Detect which cell encompasses the target text, then output its [X, Y] center coordinate. 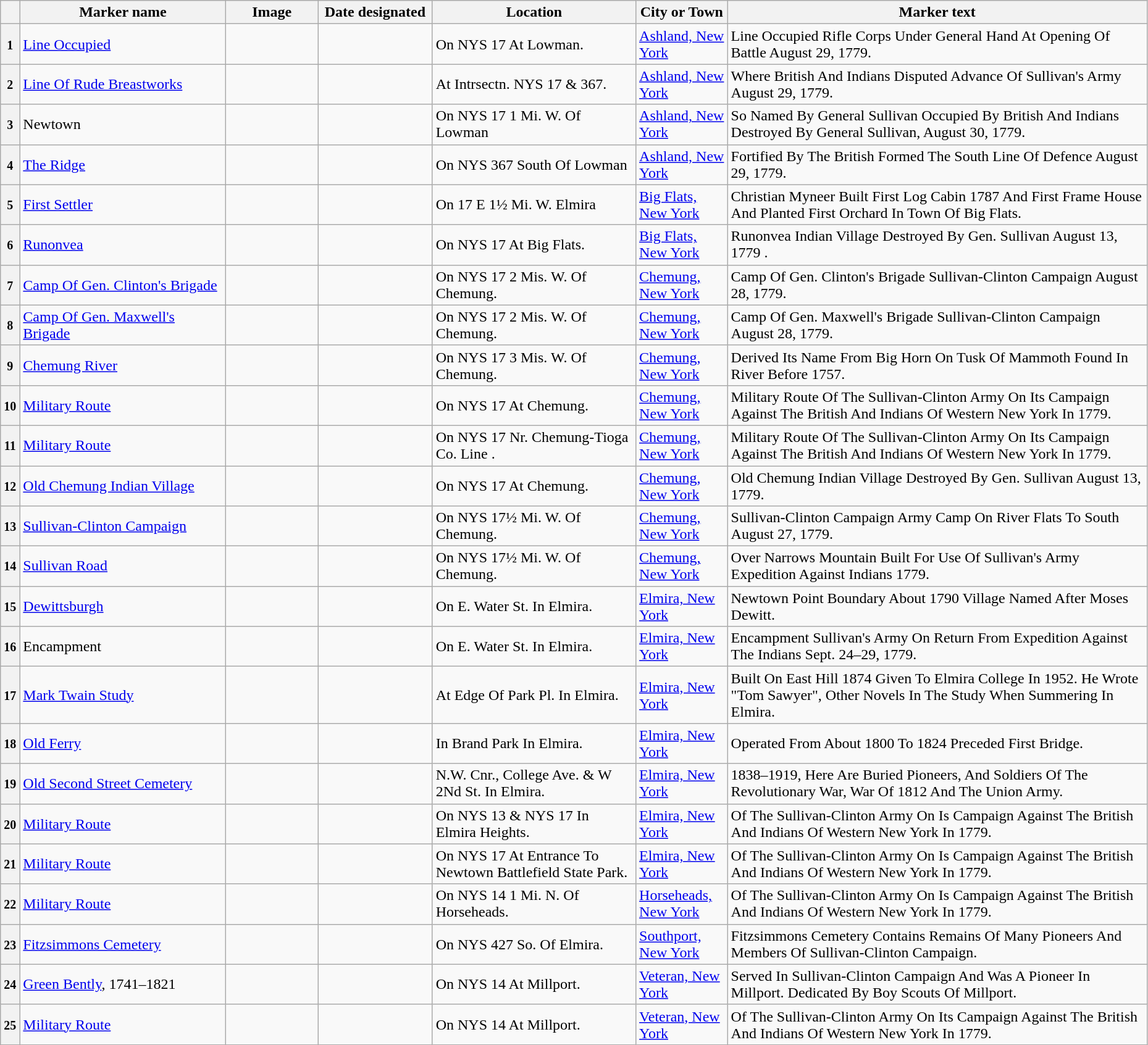
2 [10, 84]
Operated From About 1800 To 1824 Preceded First Bridge. [937, 743]
15 [10, 606]
Christian Myneer Built First Log Cabin 1787 And First Frame House And Planted First Orchard In Town Of Big Flats. [937, 205]
On NYS 17 3 Mis. W. Of Chemung. [534, 365]
At Intrsectn. NYS 17 & 367. [534, 84]
16 [10, 647]
1838–1919, Here Are Buried Pioneers, And Soldiers Of The Revolutionary War, War Of 1812 And The Union Army. [937, 784]
Camp Of Gen. Clinton's Brigade Sullivan-Clinton Campaign August 28, 1779. [937, 285]
Line Of Rude Breastworks [123, 84]
Old Second Street Cemetery [123, 784]
25 [10, 1025]
24 [10, 984]
Runonvea Indian Village Destroyed By Gen. Sullivan August 13, 1779 . [937, 244]
Newtown [123, 125]
Encampment [123, 647]
Runonvea [123, 244]
On NYS 14 1 Mi. N. Of Horseheads. [534, 904]
On NYS 17 At Lowman. [534, 44]
13 [10, 526]
At Edge Of Park Pl. In Elmira. [534, 695]
Fitzsimmons Cemetery Contains Remains Of Many Pioneers And Members Of Sullivan-Clinton Campaign. [937, 944]
Sullivan-Clinton Campaign [123, 526]
Old Chemung Indian Village Destroyed By Gen. Sullivan August 13, 1779. [937, 485]
Camp Of Gen. Clinton's Brigade [123, 285]
Encampment Sullivan's Army On Return From Expedition Against The Indians Sept. 24–29, 1779. [937, 647]
Over Narrows Mountain Built For Use Of Sullivan's Army Expedition Against Indians 1779. [937, 567]
18 [10, 743]
First Settler [123, 205]
Chemung River [123, 365]
On NYS 17 1 Mi. W. Of Lowman [534, 125]
11 [10, 446]
Newtown Point Boundary About 1790 Village Named After Moses Dewitt. [937, 606]
So Named By General Sullivan Occupied By British And Indians Destroyed By General Sullivan, August 30, 1779. [937, 125]
23 [10, 944]
8 [10, 325]
Fortified By The British Formed The South Line Of Defence August 29, 1779. [937, 164]
19 [10, 784]
Camp Of Gen. Maxwell's Brigade Sullivan-Clinton Campaign August 28, 1779. [937, 325]
Sullivan-Clinton Campaign Army Camp On River Flats To South August 27, 1779. [937, 526]
City or Town [682, 12]
21 [10, 864]
Where British And Indians Disputed Advance Of Sullivan's Army August 29, 1779. [937, 84]
On NYS 17 At Entrance To Newtown Battlefield State Park. [534, 864]
N.W. Cnr., College Ave. & W 2Nd St. In Elmira. [534, 784]
12 [10, 485]
On NYS 17 At Big Flats. [534, 244]
Old Chemung Indian Village [123, 485]
Marker name [123, 12]
Green Bently, 1741–1821 [123, 984]
On NYS 427 So. Of Elmira. [534, 944]
Marker text [937, 12]
Fitzsimmons Cemetery [123, 944]
On 17 E 1½ Mi. W. Elmira [534, 205]
On NYS 367 South Of Lowman [534, 164]
Horseheads, New York [682, 904]
Derived Its Name From Big Horn On Tusk Of Mammoth Found In River Before 1757. [937, 365]
Line Occupied [123, 44]
Camp Of Gen. Maxwell's Brigade [123, 325]
In Brand Park In Elmira. [534, 743]
Served In Sullivan-Clinton Campaign And Was A Pioneer In Millport. Dedicated By Boy Scouts Of Millport. [937, 984]
Built On East Hill 1874 Given To Elmira College In 1952. He Wrote "Tom Sawyer", Other Novels In The Study When Summering In Elmira. [937, 695]
10 [10, 405]
Of The Sullivan-Clinton Army On Its Campaign Against The British And Indians Of Western New York In 1779. [937, 1025]
Location [534, 12]
Dewittsburgh [123, 606]
20 [10, 823]
1 [10, 44]
7 [10, 285]
The Ridge [123, 164]
Southport, New York [682, 944]
3 [10, 125]
17 [10, 695]
Mark Twain Study [123, 695]
4 [10, 164]
9 [10, 365]
6 [10, 244]
Sullivan Road [123, 567]
On NYS 17 Nr. Chemung-Tioga Co. Line . [534, 446]
Image [272, 12]
5 [10, 205]
22 [10, 904]
On NYS 13 & NYS 17 In Elmira Heights. [534, 823]
Line Occupied Rifle Corps Under General Hand At Opening Of Battle August 29, 1779. [937, 44]
14 [10, 567]
Date designated [375, 12]
Old Ferry [123, 743]
